From the cell containing the given text, extract its center point as (X, Y) coordinate. 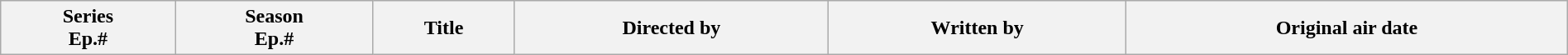
Title (443, 28)
SeasonEp.# (275, 28)
Original air date (1347, 28)
Directed by (672, 28)
SeriesEp.# (88, 28)
Written by (978, 28)
